From the cell containing the given text, extract its center point as [x, y] coordinate. 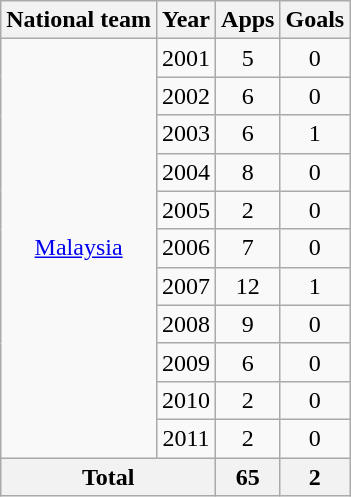
Goals [315, 20]
2011 [186, 438]
2006 [186, 248]
8 [248, 172]
2010 [186, 400]
65 [248, 477]
5 [248, 58]
9 [248, 324]
Apps [248, 20]
2004 [186, 172]
2008 [186, 324]
National team [79, 20]
2007 [186, 286]
2001 [186, 58]
2002 [186, 96]
2003 [186, 134]
7 [248, 248]
Total [108, 477]
12 [248, 286]
2009 [186, 362]
2005 [186, 210]
Malaysia [79, 248]
Year [186, 20]
